Find where the given text appears and provide that cell's center as (x, y) coordinate. 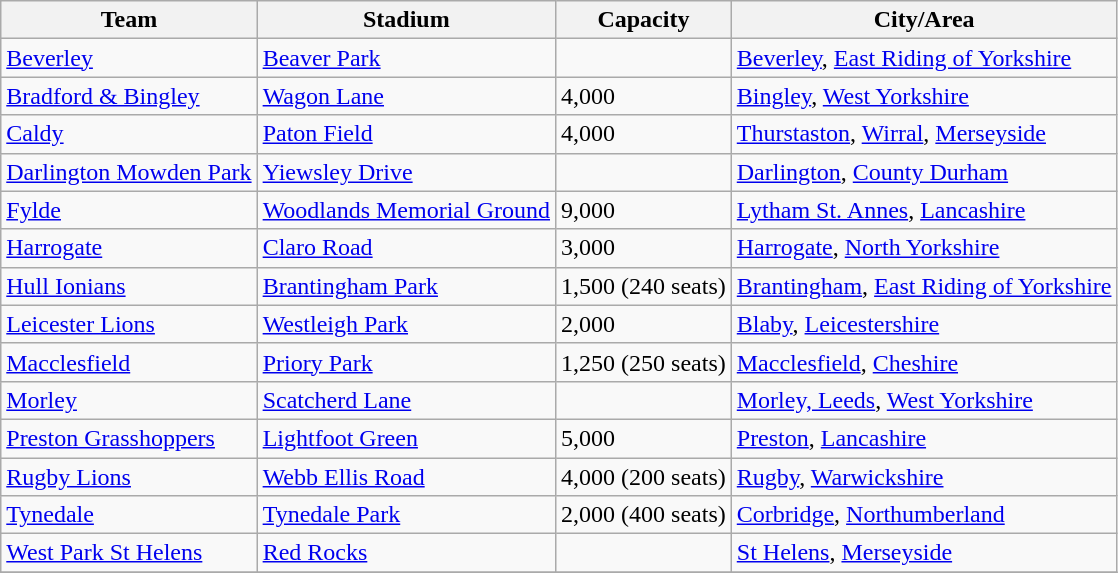
Leicester Lions (129, 324)
Beverley, East Riding of Yorkshire (924, 58)
Blaby, Leicestershire (924, 324)
Brantingham Park (406, 286)
Beverley (129, 58)
1,500 (240 seats) (644, 286)
Scatcherd Lane (406, 400)
Tynedale (129, 515)
Stadium (406, 20)
Team (129, 20)
City/Area (924, 20)
2,000 (644, 324)
Brantingham, East Riding of Yorkshire (924, 286)
St Helens, Merseyside (924, 553)
Preston, Lancashire (924, 438)
Paton Field (406, 134)
Red Rocks (406, 553)
Bingley, West Yorkshire (924, 96)
Preston Grasshoppers (129, 438)
Tynedale Park (406, 515)
Capacity (644, 20)
Morley, Leeds, West Yorkshire (924, 400)
Caldy (129, 134)
Macclesfield, Cheshire (924, 362)
Corbridge, Northumberland (924, 515)
Harrogate, North Yorkshire (924, 248)
2,000 (400 seats) (644, 515)
Fylde (129, 210)
Darlington Mowden Park (129, 172)
Bradford & Bingley (129, 96)
Rugby Lions (129, 477)
Woodlands Memorial Ground (406, 210)
Macclesfield (129, 362)
Thurstaston, Wirral, Merseyside (924, 134)
1,250 (250 seats) (644, 362)
Harrogate (129, 248)
4,000 (200 seats) (644, 477)
Morley (129, 400)
Rugby, Warwickshire (924, 477)
Claro Road (406, 248)
Lightfoot Green (406, 438)
Lytham St. Annes, Lancashire (924, 210)
Webb Ellis Road (406, 477)
Westleigh Park (406, 324)
9,000 (644, 210)
Priory Park (406, 362)
3,000 (644, 248)
5,000 (644, 438)
Darlington, County Durham (924, 172)
Wagon Lane (406, 96)
Yiewsley Drive (406, 172)
Beaver Park (406, 58)
West Park St Helens (129, 553)
Hull Ionians (129, 286)
